Return the (x, y) coordinate for the center point of the cell that contains the specified text.  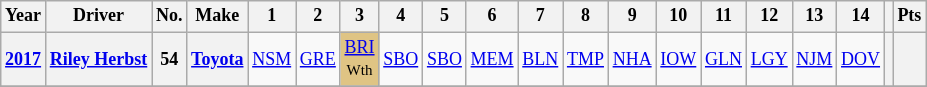
2 (318, 16)
No. (170, 16)
Riley Herbst (98, 59)
54 (170, 59)
9 (632, 16)
10 (678, 16)
5 (445, 16)
NJM (814, 59)
14 (861, 16)
GLN (724, 59)
Make (218, 16)
NHA (632, 59)
IOW (678, 59)
Year (24, 16)
MEM (492, 59)
NSM (272, 59)
Driver (98, 16)
7 (540, 16)
12 (769, 16)
BLN (540, 59)
3 (360, 16)
2017 (24, 59)
Toyota (218, 59)
GRE (318, 59)
13 (814, 16)
LGY (769, 59)
TMP (586, 59)
BRIWth (360, 59)
11 (724, 16)
4 (401, 16)
DOV (861, 59)
1 (272, 16)
6 (492, 16)
Pts (910, 16)
8 (586, 16)
